Search for the cell housing the specified text and yield its (X, Y) center coordinate. 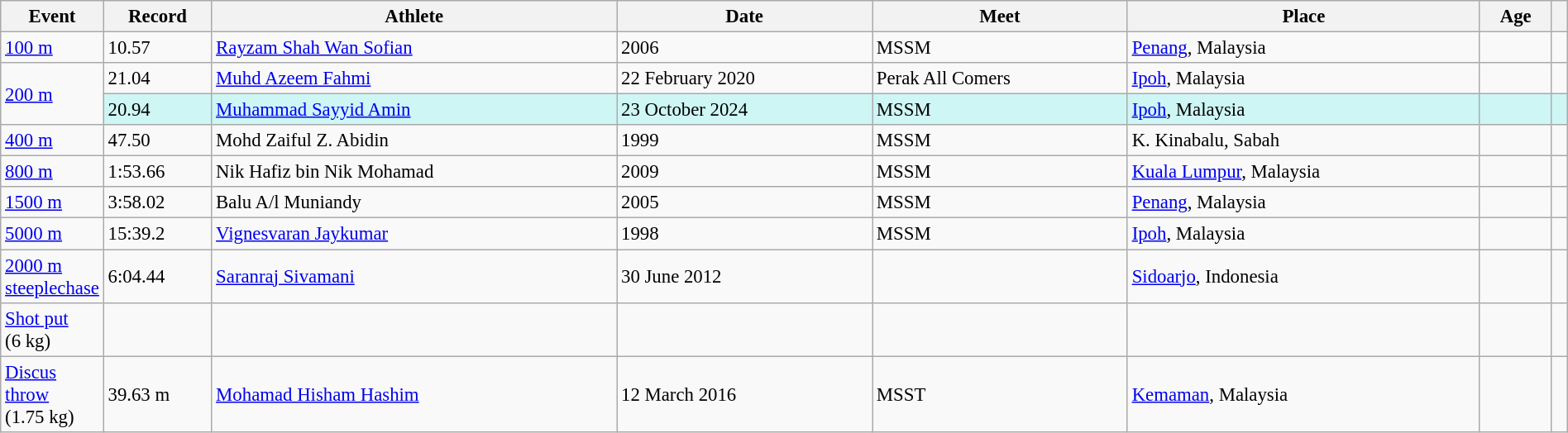
Place (1303, 17)
2000 m steeplechase (52, 276)
Sidoarjo, Indonesia (1303, 276)
Rayzam Shah Wan Sofian (414, 48)
200 m (52, 94)
100 m (52, 48)
Perak All Comers (999, 79)
Event (52, 17)
Mohamad Hisham Hashim (414, 394)
K. Kinabalu, Sabah (1303, 140)
Nik Hafiz bin Nik Mohamad (414, 172)
12 March 2016 (744, 394)
1500 m (52, 202)
Kemaman, Malaysia (1303, 394)
2009 (744, 172)
400 m (52, 140)
1999 (744, 140)
Record (157, 17)
Balu A/l Muniandy (414, 202)
800 m (52, 172)
6:04.44 (157, 276)
Saranraj Sivamani (414, 276)
5000 m (52, 234)
47.50 (157, 140)
Shot put (6 kg) (52, 329)
2006 (744, 48)
Kuala Lumpur, Malaysia (1303, 172)
10.57 (157, 48)
Discus throw (1.75 kg) (52, 394)
Meet (999, 17)
30 June 2012 (744, 276)
Date (744, 17)
21.04 (157, 79)
3:58.02 (157, 202)
22 February 2020 (744, 79)
23 October 2024 (744, 110)
Athlete (414, 17)
Mohd Zaiful Z. Abidin (414, 140)
Muhammad Sayyid Amin (414, 110)
Vignesvaran Jaykumar (414, 234)
39.63 m (157, 394)
1:53.66 (157, 172)
20.94 (157, 110)
Age (1515, 17)
Muhd Azeem Fahmi (414, 79)
2005 (744, 202)
1998 (744, 234)
MSST (999, 394)
15:39.2 (157, 234)
